For the text-containing cell, return its midpoint in [X, Y] coordinate format. 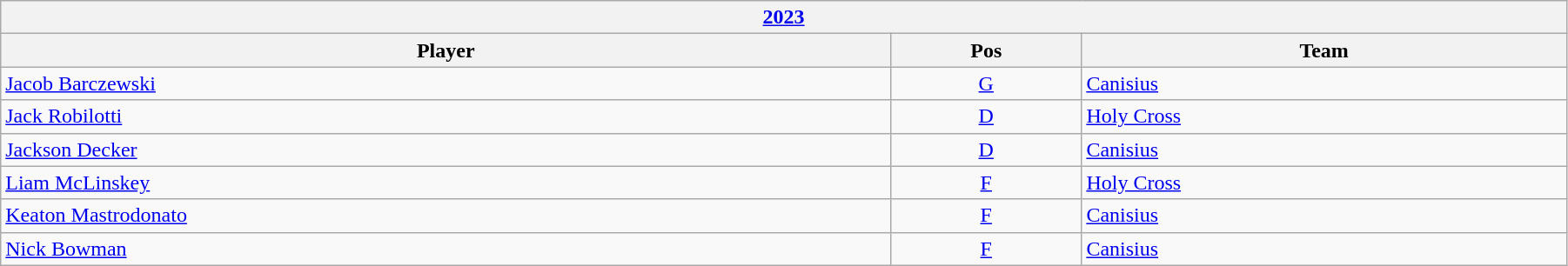
Pos [987, 50]
Jacob Barczewski [446, 83]
Team [1324, 50]
Nick Bowman [446, 249]
Keaton Mastrodonato [446, 216]
Liam McLinskey [446, 183]
G [987, 83]
Jackson Decker [446, 150]
2023 [784, 17]
Player [446, 50]
Jack Robilotti [446, 116]
